Find where the given text appears and provide that cell's center as (X, Y) coordinate. 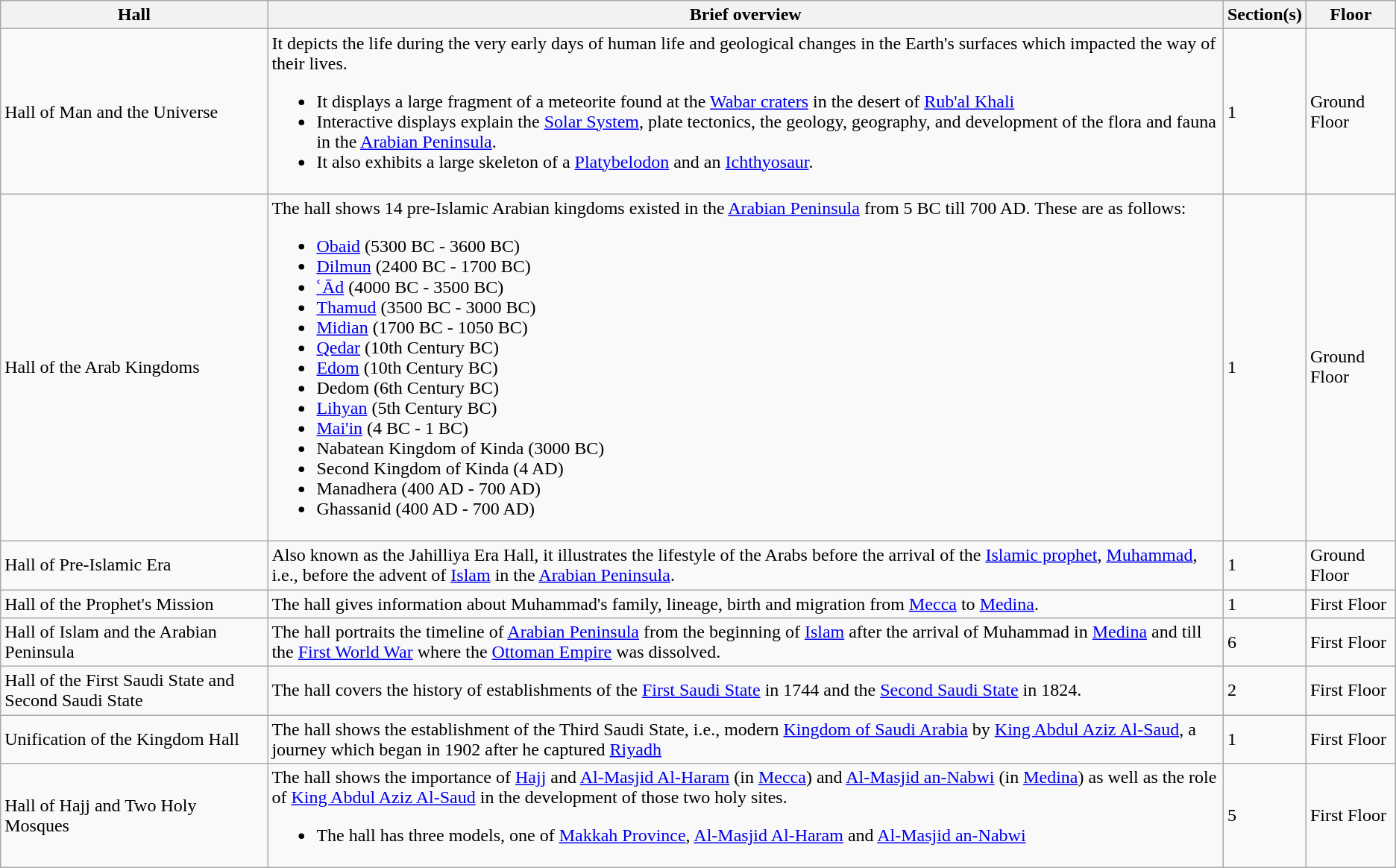
Hall of the Prophet's Mission (134, 603)
Hall (134, 15)
Unification of the Kingdom Hall (134, 740)
Section(s) (1265, 15)
Brief overview (746, 15)
Hall of the Arab Kingdoms (134, 368)
Hall of Man and the Universe (134, 112)
Hall of Hajj and Two Holy Mosques (134, 816)
Hall of Islam and the Arabian Peninsula (134, 643)
The hall covers the history of establishments of the First Saudi State in 1744 and the Second Saudi State in 1824. (746, 691)
Hall of the First Saudi State and Second Saudi State (134, 691)
5 (1265, 816)
6 (1265, 643)
The hall gives information about Muhammad's family, lineage, birth and migration from Mecca to Medina. (746, 603)
Floor (1351, 15)
Hall of Pre-Islamic Era (134, 565)
2 (1265, 691)
